Scan for the cell matching the given text and deliver its (X, Y) coordinate at center. 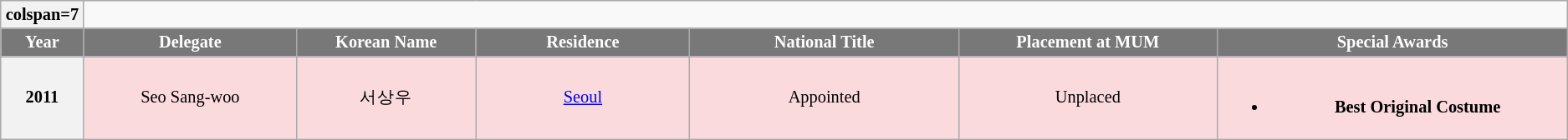
Seo Sang-woo (191, 97)
Placement at MUM (1087, 42)
Korean Name (386, 42)
colspan=7 (42, 14)
Residence (583, 42)
Delegate (191, 42)
Special Awards (1392, 42)
Unplaced (1087, 97)
2011 (42, 97)
서상우 (386, 97)
Seoul (583, 97)
Year (42, 42)
Best Original Costume (1392, 97)
Appointed (825, 97)
National Title (825, 42)
